Locate the cell with the specified text and output its (x, y) center coordinate. 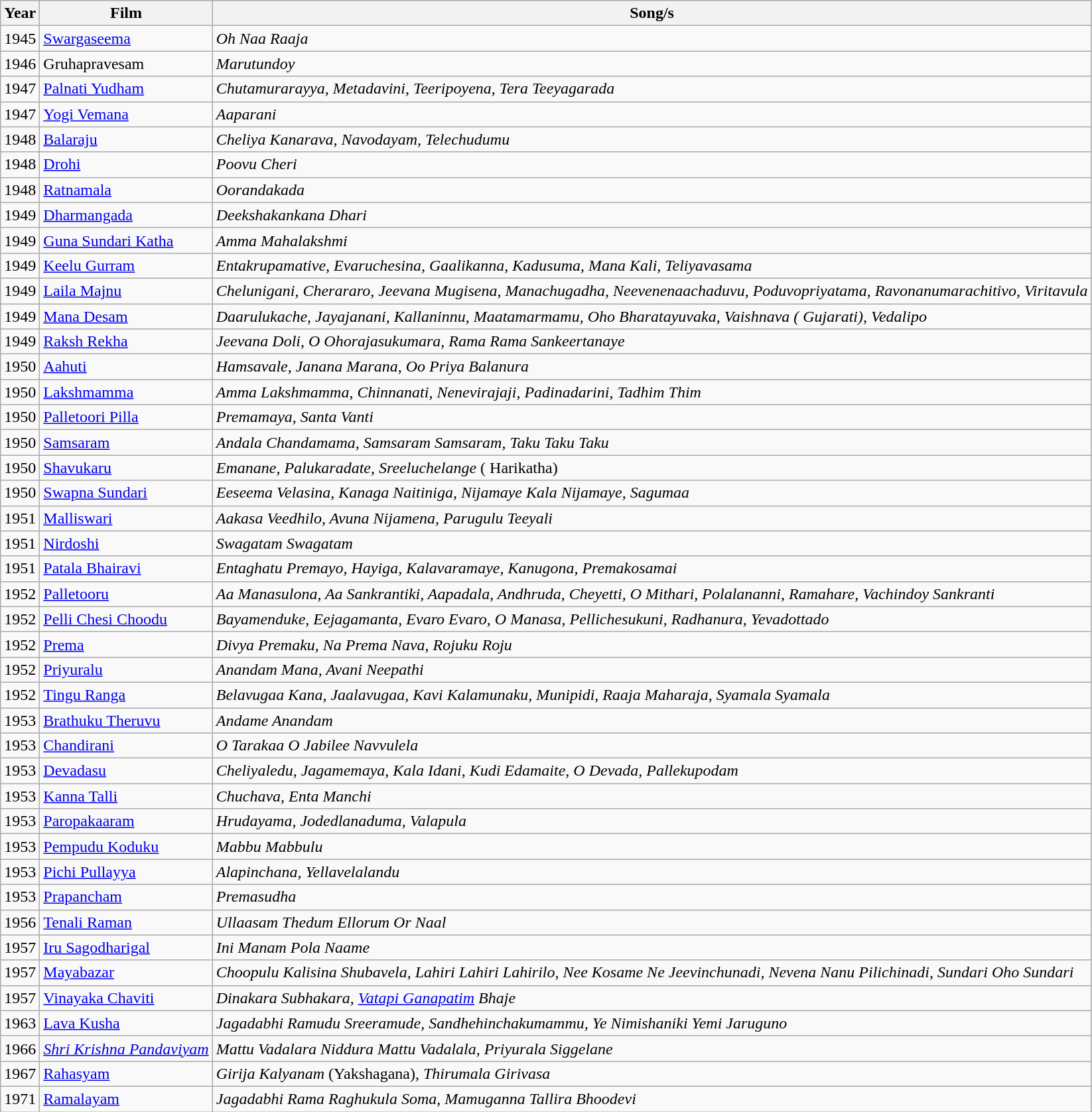
Cheliyaledu, Jagamemaya, Kala Idani, Kudi Edamaite, O Devada, Pallekupodam (651, 771)
Daarulukache, Jayajanani, Kallaninnu, Maatamarmamu, Oho Bharatayuvaka, Vaishnava ( Gujarati), Vedalipo (651, 316)
Chelunigani, Cherararo, Jeevana Mugisena, Manachugadha, Neevenenaachaduvu, Poduvopriyatama, Ravonanumarachitivo, Viritavula (651, 291)
Film (126, 13)
Swargaseema (126, 38)
Deekshakankana Dhari (651, 215)
Belavugaa Kana, Jaalavugaa, Kavi Kalamunaku, Munipidi, Raaja Maharaja, Syamala Syamala (651, 695)
Paropakaaram (126, 821)
Cheliya Kanarava, Navodayam, Telechudumu (651, 139)
Lakshmamma (126, 392)
Girija Kalyanam (Yakshagana), Thirumala Girivasa (651, 1074)
Ullaasam Thedum Ellorum Or Naal (651, 922)
Prema (126, 644)
Patala Bhairavi (126, 569)
O Tarakaa O Jabilee Navvulela (651, 746)
Iru Sagodharigal (126, 947)
Alapinchana, Yellavelalandu (651, 872)
1966 (20, 1048)
1971 (20, 1099)
Brathuku Theruvu (126, 720)
Premamaya, Santa Vanti (651, 417)
Ini Manam Pola Naame (651, 947)
Chutamurarayya, Metadavini, Teeripoyena, Tera Teeyagarada (651, 89)
Ratnamala (126, 190)
Jagadabhi Ramudu Sreeramude, Sandhehinchakumammu, Ye Nimishaniki Yemi Jaruguno (651, 1023)
Samsaram (126, 443)
Andame Anandam (651, 720)
Oorandakada (651, 190)
Shri Krishna Pandaviyam (126, 1048)
Premasudha (651, 897)
Tenali Raman (126, 922)
Hamsavale, Janana Marana, Oo Priya Balanura (651, 367)
Mabbu Mabbulu (651, 847)
Amma Lakshmamma, Chinnanati, Nenevirajaji, Padinadarini, Tadhim Thim (651, 392)
Anandam Mana, Avani Neepathi (651, 669)
1956 (20, 922)
Jagadabhi Rama Raghukula Soma, Mamuganna Tallira Bhoodevi (651, 1099)
Palnati Yudham (126, 89)
Shavukaru (126, 468)
Year (20, 13)
Gruhapravesam (126, 64)
Keelu Gurram (126, 265)
Chandirani (126, 746)
Kanna Talli (126, 796)
Mana Desam (126, 316)
Hrudayama, Jodedlanaduma, Valapula (651, 821)
Palletoori Pilla (126, 417)
Balaraju (126, 139)
Swagatam Swagatam (651, 543)
Tingu Ranga (126, 695)
Amma Mahalakshmi (651, 240)
Mattu Vadalara Niddura Mattu Vadalala, Priyurala Siggelane (651, 1048)
Pichi Pullayya (126, 872)
Entakrupamative, Evaruchesina, Gaalikanna, Kadusuma, Mana Kali, Teliyavasama (651, 265)
Emanane, Palukaradate, Sreeluchelange ( Harikatha) (651, 468)
Laila Majnu (126, 291)
Oh Naa Raaja (651, 38)
Drohi (126, 165)
Aa Manasulona, Aa Sankrantiki, Aapadala, Andhruda, Cheyetti, O Mithari, Polalananni, Ramahare, Vachindoy Sankranti (651, 594)
Aakasa Veedhilo, Avuna Nijamena, Parugulu Teeyali (651, 518)
Entaghatu Premayo, Hayiga, Kalavaramaye, Kanugona, Premakosamai (651, 569)
Lava Kusha (126, 1023)
Chuchava, Enta Manchi (651, 796)
Rahasyam (126, 1074)
Prapancham (126, 897)
Poovu Cheri (651, 165)
Ramalayam (126, 1099)
Jeevana Doli, O Ohorajasukumara, Rama Rama Sankeertanaye (651, 342)
Choopulu Kalisina Shubavela, Lahiri Lahiri Lahirilo, Nee Kosame Ne Jeevinchunadi, Nevena Nanu Pilichinadi, Sundari Oho Sundari (651, 973)
Vinayaka Chaviti (126, 998)
Song/s (651, 13)
Nirdoshi (126, 543)
Aahuti (126, 367)
1963 (20, 1023)
Pempudu Koduku (126, 847)
Guna Sundari Katha (126, 240)
Aaparani (651, 114)
Palletooru (126, 594)
Divya Premaku, Na Prema Nava, Rojuku Roju (651, 644)
Bayamenduke, Eejagamanta, Evaro Evaro, O Manasa, Pellichesukuni, Radhanura, Yevadottado (651, 619)
Mayabazar (126, 973)
Dharmangada (126, 215)
Yogi Vemana (126, 114)
1945 (20, 38)
Devadasu (126, 771)
Malliswari (126, 518)
Swapna Sundari (126, 493)
Pelli Chesi Choodu (126, 619)
Raksh Rekha (126, 342)
Eeseema Velasina, Kanaga Naitiniga, Nijamaye Kala Nijamaye, Sagumaa (651, 493)
1967 (20, 1074)
1946 (20, 64)
Marutundoy (651, 64)
Dinakara Subhakara, Vatapi Ganapatim Bhaje (651, 998)
Andala Chandamama, Samsaram Samsaram, Taku Taku Taku (651, 443)
Priyuralu (126, 669)
